Scan for the cell matching the given text and deliver its (x, y) coordinate at center. 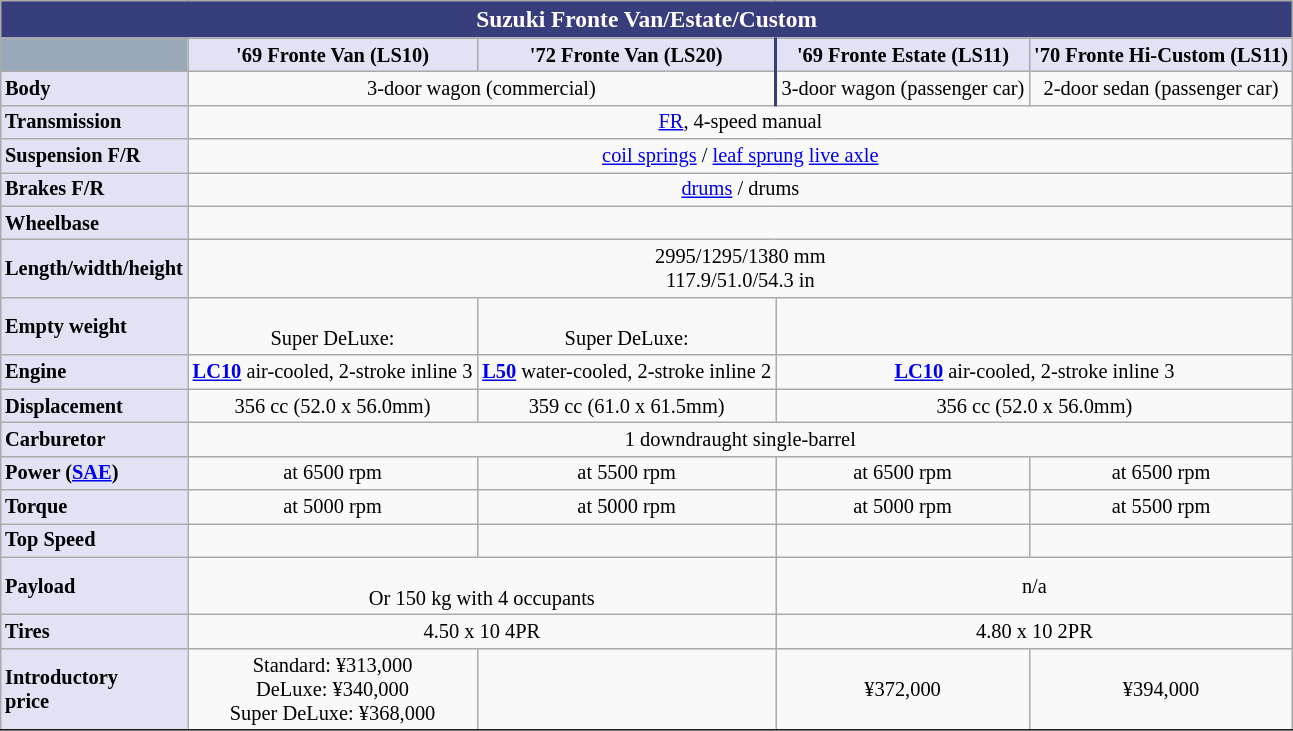
4.80 x 10 2PR (1034, 632)
3-door wagon (commercial) (482, 89)
359 cc (61.0 x 61.5mm) (626, 406)
Standard: ¥313,000 DeLuxe: ¥340,000 Super DeLuxe: ¥368,000 (333, 690)
drums / drums (740, 190)
Displacement (94, 406)
'69 Fronte Van (LS10) (333, 55)
L50 water-cooled, 2-stroke inline 2 (626, 372)
'69 Fronte Estate (LS11) (902, 55)
Wheelbase (94, 223)
Payload (94, 586)
Empty weight (94, 327)
coil springs / leaf sprung live axle (740, 156)
Power (SAE) (94, 473)
Engine (94, 372)
2-door sedan (passenger car) (1161, 89)
Torque (94, 507)
Tires (94, 632)
Suzuki Fronte Van/Estate/Custom (646, 19)
1 downdraught single-barrel (740, 440)
Introductory price (94, 690)
Carburetor (94, 440)
Top Speed (94, 541)
4.50 x 10 4PR (482, 632)
Or 150 kg with 4 occupants (482, 586)
n/a (1034, 586)
'70 Fronte Hi-Custom (LS11) (1161, 55)
FR, 4-speed manual (740, 122)
Suspension F/R (94, 156)
Brakes F/R (94, 190)
2995/1295/1380 mm 117.9/51.0/54.3 in (740, 269)
Body (94, 89)
'72 Fronte Van (LS20) (626, 55)
¥394,000 (1161, 690)
Transmission (94, 122)
3-door wagon (passenger car) (902, 89)
¥372,000 (902, 690)
Length/width/height (94, 269)
